From the cell containing the given text, extract its center point as (x, y) coordinate. 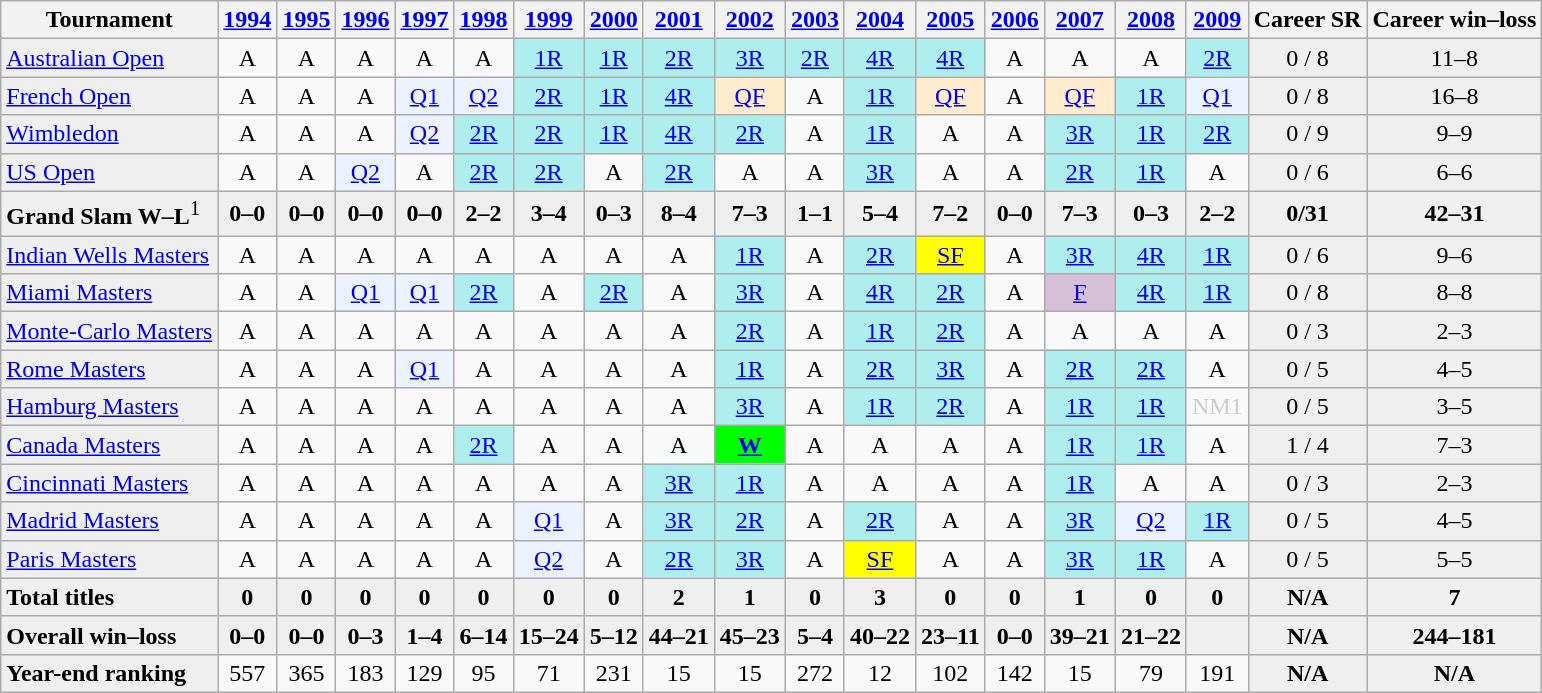
Cincinnati Masters (110, 483)
Career win–loss (1454, 20)
5–12 (614, 635)
3–5 (1454, 407)
1997 (424, 20)
2006 (1014, 20)
Grand Slam W–L1 (110, 214)
8–8 (1454, 293)
1996 (366, 20)
French Open (110, 96)
Monte-Carlo Masters (110, 331)
39–21 (1080, 635)
15–24 (548, 635)
0 / 9 (1308, 134)
7 (1454, 597)
2000 (614, 20)
Australian Open (110, 58)
9–9 (1454, 134)
12 (880, 673)
142 (1014, 673)
2003 (814, 20)
183 (366, 673)
21–22 (1150, 635)
2008 (1150, 20)
1995 (306, 20)
3 (880, 597)
5–5 (1454, 559)
231 (614, 673)
40–22 (880, 635)
2005 (950, 20)
365 (306, 673)
1–1 (814, 214)
Paris Masters (110, 559)
1 / 4 (1308, 445)
16–8 (1454, 96)
71 (548, 673)
Career SR (1308, 20)
Total titles (110, 597)
Overall win–loss (110, 635)
23–11 (950, 635)
Madrid Masters (110, 521)
2 (678, 597)
79 (1150, 673)
2002 (750, 20)
102 (950, 673)
Tournament (110, 20)
7–2 (950, 214)
44–21 (678, 635)
6–14 (484, 635)
0/31 (1308, 214)
557 (248, 673)
1–4 (424, 635)
45–23 (750, 635)
US Open (110, 172)
F (1080, 293)
Miami Masters (110, 293)
Hamburg Masters (110, 407)
Canada Masters (110, 445)
129 (424, 673)
3–4 (548, 214)
1998 (484, 20)
2001 (678, 20)
191 (1217, 673)
2007 (1080, 20)
95 (484, 673)
NM1 (1217, 407)
1994 (248, 20)
6–6 (1454, 172)
9–6 (1454, 255)
W (750, 445)
Indian Wells Masters (110, 255)
Wimbledon (110, 134)
244–181 (1454, 635)
42–31 (1454, 214)
1999 (548, 20)
2009 (1217, 20)
2004 (880, 20)
8–4 (678, 214)
Year-end ranking (110, 673)
272 (814, 673)
Rome Masters (110, 369)
11–8 (1454, 58)
